Scan for the cell matching the given text and deliver its (x, y) coordinate at center. 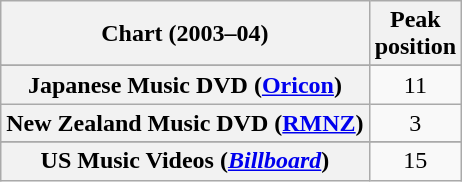
11 (415, 85)
US Music Videos (Billboard) (185, 161)
15 (415, 161)
Chart (2003–04) (185, 34)
Japanese Music DVD (Oricon) (185, 85)
3 (415, 123)
Peakposition (415, 34)
New Zealand Music DVD (RMNZ) (185, 123)
